Capture the cell that displays the provided text and extract its (x, y) central coordinate. 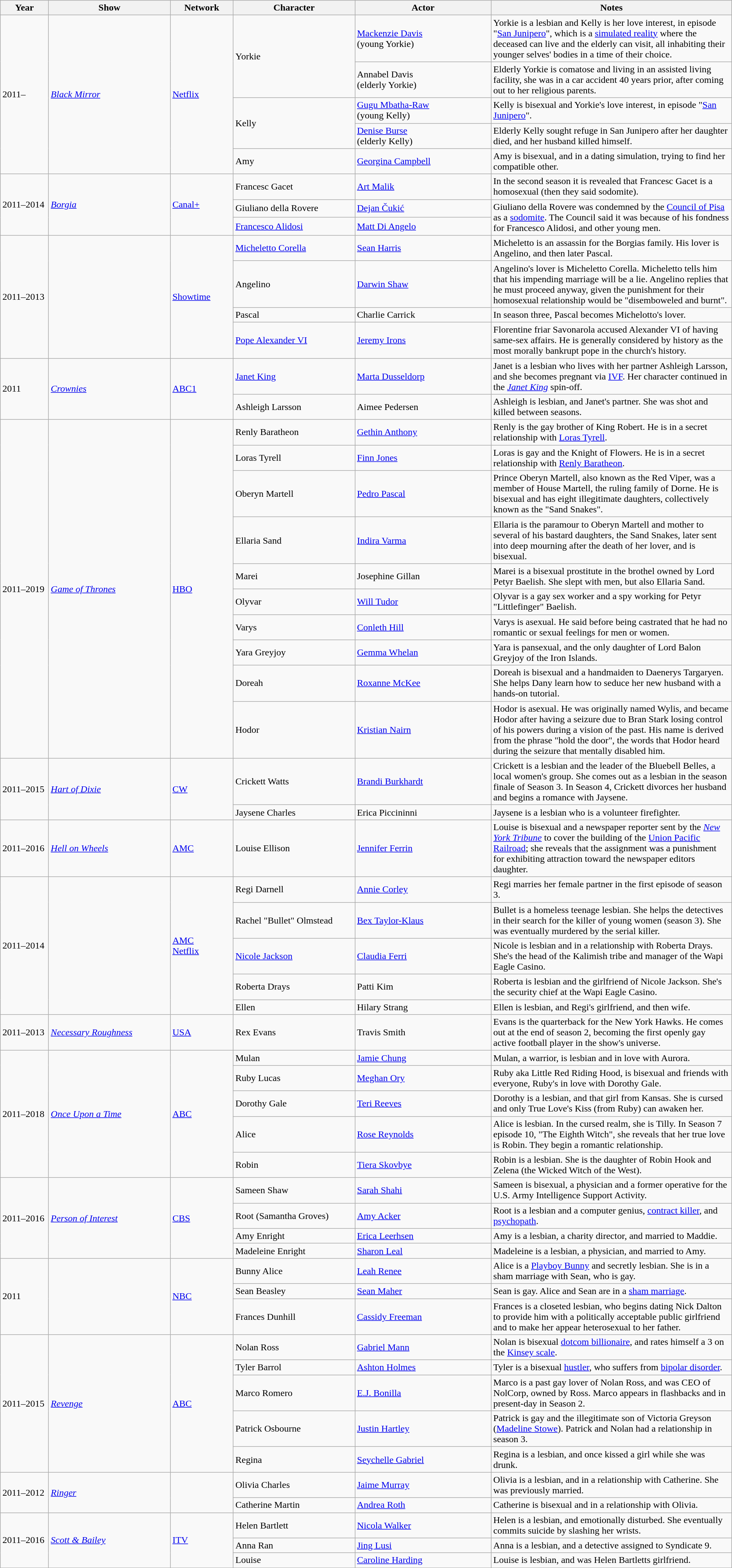
Roberta is lesbian and the girlfriend of Nicole Jackson. She's the security chief at the Wapi Eagle Casino. (612, 987)
Kelly is bisexual and Yorkie's love interest, in episode "San Junipero". (612, 110)
Jaysene is a lesbian who is a volunteer firefighter. (612, 812)
Yara is pansexual, and the only daughter of Lord Balon Greyjoy of the Iron Islands. (612, 653)
Kelly (294, 123)
Louise is lesbian, and was Helen Bartletts girlfriend. (612, 1560)
Jing Lusi (423, 1545)
Gemma Whelan (423, 653)
Yara Greyjoy (294, 653)
Dorothy is a lesbian, and that girl from Kansas. She is cursed and only True Love's Kiss (from Ruby) can awaken her. (612, 1104)
Hilary Strang (423, 1007)
Loras is gay and the Knight of Flowers. He is in a secret relationship with Renly Baratheon. (612, 458)
ABC1 (202, 388)
Crickett Watts (294, 782)
Marei is a bisexual prostitute in the brothel owned by Lord Petyr Baelish. She slept with men, but also Ellaria Sand. (612, 576)
Sameen is bisexual, a physician and a former operative for the U.S. Army Intelligence Support Activity. (612, 1190)
Olyvar (294, 602)
Hell on Wheels (109, 848)
Actor (423, 8)
Annie Corley (423, 890)
Alice (294, 1134)
Janet is a lesbian who lives with her partner Ashleigh Larsson, and she becomes pregnant via IVF. Her character continued in the Janet King spin-off. (612, 376)
Canal+ (202, 205)
Doreah (294, 683)
Once Upon a Time (109, 1114)
Teri Reeves (423, 1104)
Network (202, 8)
HBO (202, 589)
In season three, Pascal becomes Michelotto's lover. (612, 315)
Dejan Čukić (423, 208)
Ashleigh is lesbian, and Janet's partner. She was shot and killed between seasons. (612, 407)
Justin Hartley (423, 1429)
Patti Kim (423, 987)
Francesc Gacet (294, 187)
Character (294, 8)
Mulan (294, 1058)
Brandi Burkhardt (423, 782)
Ringer (109, 1492)
Renly is the gay brother of King Robert. He is in a secret relationship with Loras Tyrell. (612, 432)
ITV (202, 1540)
Gabriel Mann (423, 1348)
Tyler is a bisexual hustler, who suffers from bipolar disorder. (612, 1368)
Catherine Martin (294, 1505)
Sameen Shaw (294, 1190)
Marei (294, 576)
Aimee Pedersen (423, 407)
In the second season it is revealed that Francesc Gacet is a homosexual (then they said sodomite). (612, 187)
AMC Netflix (202, 945)
Gethin Anthony (423, 432)
Tiera Skovbye (423, 1165)
Ruby aka Little Red Riding Hood, is bisexual and friends with everyone, Ruby's in love with Dorothy Gale. (612, 1078)
Micheletto Corella (294, 248)
Denise Burse (elderly Kelly) (423, 136)
Olyvar is a gay sex worker and a spy working for Petyr "Littlefinger" Baelish. (612, 602)
Francesco Alidosi (294, 226)
Erica Leerhsen (423, 1236)
Scott & Bailey (109, 1540)
Seychelle Gabriel (423, 1459)
Catherine is bisexual and in a relationship with Olivia. (612, 1505)
Olivia is a lesbian, and in a relationship with Catherine. She was previously married. (612, 1485)
Marco Romero (294, 1393)
Kristian Nairn (423, 730)
Amy is a lesbian, a charity director, and married to Maddie. (612, 1236)
Mulan, a warrior, is lesbian and in love with Aurora. (612, 1058)
Anna Ran (294, 1545)
Oberyn Martell (294, 494)
Caroline Harding (423, 1560)
Regi marries her female partner in the first episode of season 3. (612, 890)
2011– (25, 95)
Ruby Lucas (294, 1078)
Dorothy Gale (294, 1104)
Roberta Drays (294, 987)
Jeremy Irons (423, 340)
Varys (294, 627)
NBC (202, 1296)
Nolan is bisexual dotcom billionaire, and rates himself a 3 on the Kinsey scale. (612, 1348)
Charlie Carrick (423, 315)
Conleth Hill (423, 627)
Crownies (109, 388)
Rachel "Bullet" Olmstead (294, 920)
Jennifer Ferrin (423, 848)
Josephine Gillan (423, 576)
Sean Harris (423, 248)
Finn Jones (423, 458)
Sean is gay. Alice and Sean are in a sham marriage. (612, 1291)
Giuliano della Rovere (294, 208)
Meghan Ory (423, 1078)
Indira Varma (423, 540)
Netflix (202, 95)
Gugu Mbatha-Raw (young Kelly) (423, 110)
Necessary Roughness (109, 1033)
Jaime Murray (423, 1485)
Sarah Shahi (423, 1190)
Ellaria Sand (294, 540)
Micheletto is an assassin for the Borgias family. His lover is Angelino, and then later Pascal. (612, 248)
Ashton Holmes (423, 1368)
Loras Tyrell (294, 458)
Nicole is lesbian and in a relationship with Roberta Drays. She's the head of the Kalimish tribe and manager of the Wapi Eagle Casino. (612, 956)
Cassidy Freeman (423, 1316)
CW (202, 789)
Regi Darnell (294, 890)
Annabel Davis (elderly Yorkie) (423, 80)
Andrea Roth (423, 1505)
Roxanne McKee (423, 683)
Yorkie (294, 56)
Notes (612, 8)
Jamie Chung (423, 1058)
Darwin Shaw (423, 284)
Helen Bartlett (294, 1525)
Show (109, 8)
Year (25, 8)
Janet King (294, 376)
Travis Smith (423, 1033)
2011–2012 (25, 1492)
Hodor (294, 730)
USA (202, 1033)
Bex Taylor-Klaus (423, 920)
Black Mirror (109, 95)
Louise (294, 1560)
Matt Di Angelo (423, 226)
Amy Acker (423, 1215)
Showtime (202, 297)
Hart of Dixie (109, 789)
CBS (202, 1218)
Amy (294, 161)
Marco is a past gay lover of Nolan Ross, and was CEO of NolCorp, owned by Ross. Marco appears in flashbacks and in present-day in Season 2. (612, 1393)
Game of Thrones (109, 589)
Erica Piccininni (423, 812)
Will Tudor (423, 602)
Amy is bisexual, and in a dating simulation, trying to find her compatible other. (612, 161)
Louise Ellison (294, 848)
Claudia Ferri (423, 956)
Marta Dusseldorp (423, 376)
Revenge (109, 1403)
AMC (202, 848)
Tyler Barrol (294, 1368)
Nolan Ross (294, 1348)
Bunny Alice (294, 1271)
Nicola Walker (423, 1525)
Frances Dunhill (294, 1316)
Borgia (109, 205)
Pascal (294, 315)
Sharon Leal (423, 1251)
Elderly Kelly sought refuge in San Junipero after her daughter died, and her husband killed himself. (612, 136)
Leah Renee (423, 1271)
Patrick Osbourne (294, 1429)
Doreah is bisexual and a handmaiden to Daenerys Targaryen. She helps Dany learn how to seduce her new husband with a hands-on tutorial. (612, 683)
Person of Interest (109, 1218)
2011–2019 (25, 589)
Pope Alexander VI (294, 340)
Nicole Jackson (294, 956)
Root is a lesbian and a computer genius, contract killer, and psychopath. (612, 1215)
Helen is a lesbian, and emotionally disturbed. She eventually commits suicide by slashing her wrists. (612, 1525)
Varys is asexual. He said before being castrated that he had no romantic or sexual feelings for men or women. (612, 627)
Regina (294, 1459)
Sean Beasley (294, 1291)
Georgina Campbell (423, 161)
Angelino (294, 284)
Amy Enright (294, 1236)
Root (Samantha Groves) (294, 1215)
Patrick is gay and the illegitimate son of Victoria Greyson (Madeline Stowe). Patrick and Nolan had a relationship in season 3. (612, 1429)
Renly Baratheon (294, 432)
Jaysene Charles (294, 812)
Mackenzie Davis (young Yorkie) (423, 38)
Ellen (294, 1007)
2011–2018 (25, 1114)
E.J. Bonilla (423, 1393)
Sean Maher (423, 1291)
Robin is a lesbian. She is the daughter of Robin Hook and Zelena (the Wicked Witch of the West). (612, 1165)
Robin (294, 1165)
Madeleine is a lesbian, a physician, and married to Amy. (612, 1251)
Anna is a lesbian, and a detective assigned to Syndicate 9. (612, 1545)
Art Malik (423, 187)
Ellen is lesbian, and Regi's girlfriend, and then wife. (612, 1007)
Pedro Pascal (423, 494)
Rose Reynolds (423, 1134)
Alice is a Playboy Bunny and secretly lesbian. She is in a sham marriage with Sean, who is gay. (612, 1271)
Ashleigh Larsson (294, 407)
Madeleine Enright (294, 1251)
Regina is a lesbian, and once kissed a girl while she was drunk. (612, 1459)
Rex Evans (294, 1033)
Olivia Charles (294, 1485)
